Pinpoint the cell where the given text exists, returning its [X, Y] midpoint coordinate. 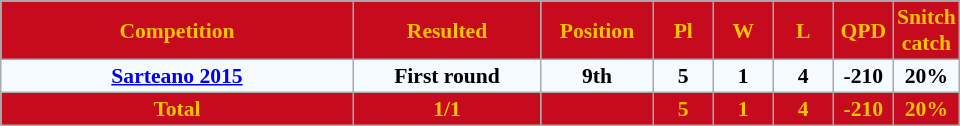
Position [597, 30]
Pl [683, 30]
First round [447, 76]
Resulted [447, 30]
L [803, 30]
Competition [177, 30]
Snitch catch [926, 30]
Sarteano 2015 [177, 76]
Total [177, 108]
9th [597, 76]
1/1 [447, 108]
W [743, 30]
QPD [863, 30]
